Extract the (x, y) coordinate from the center of the cell holding the provided text.  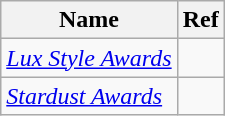
Ref (200, 20)
Name (89, 20)
Lux Style Awards (89, 58)
Stardust Awards (89, 96)
